Capture the cell that displays the provided text and extract its (x, y) central coordinate. 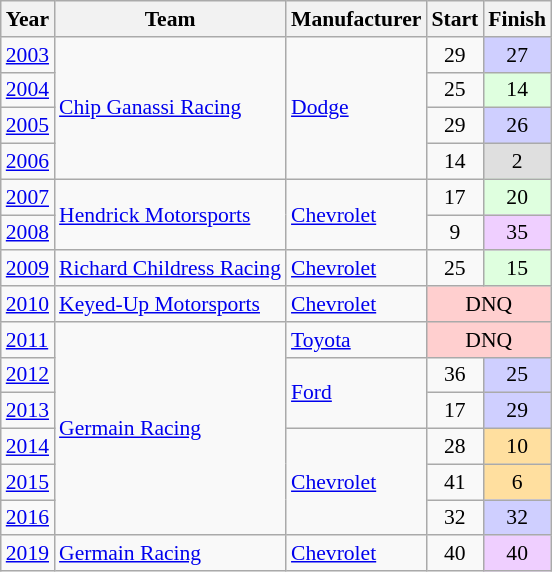
2 (517, 162)
Hendrick Motorsports (170, 214)
2019 (28, 554)
Manufacturer (356, 19)
Keyed-Up Motorsports (170, 304)
41 (454, 482)
Chip Ganassi Racing (170, 108)
Dodge (356, 108)
Richard Childress Racing (170, 269)
10 (517, 447)
2008 (28, 233)
Ford (356, 392)
Year (28, 19)
6 (517, 482)
9 (454, 233)
Finish (517, 19)
35 (517, 233)
2007 (28, 197)
2011 (28, 340)
20 (517, 197)
2005 (28, 126)
2015 (28, 482)
27 (517, 55)
Toyota (356, 340)
2003 (28, 55)
2004 (28, 90)
Start (454, 19)
15 (517, 269)
2016 (28, 518)
2006 (28, 162)
26 (517, 126)
28 (454, 447)
2009 (28, 269)
2013 (28, 411)
2012 (28, 375)
36 (454, 375)
2014 (28, 447)
Team (170, 19)
2010 (28, 304)
